Identify which cell holds the provided text, then report its (x, y) central coordinate. 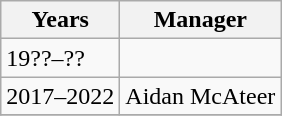
2017–2022 (60, 96)
Years (60, 20)
Manager (200, 20)
19??–?? (60, 58)
Aidan McAteer (200, 96)
